Return (x, y) of the center of cell containing provided text 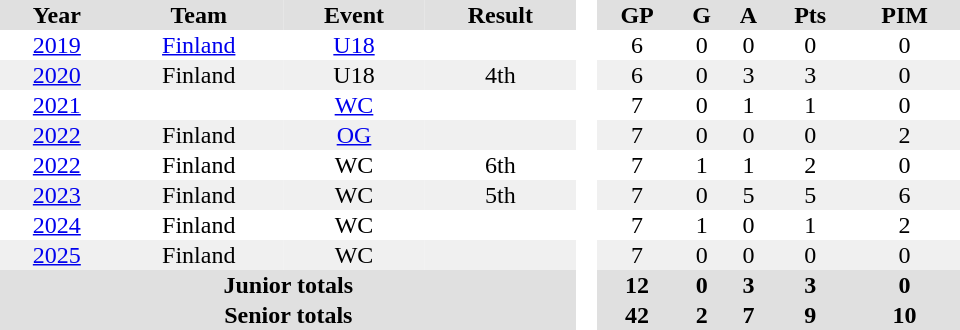
2019 (57, 45)
Result (500, 15)
42 (638, 315)
2024 (57, 225)
Pts (810, 15)
Senior totals (288, 315)
OG (354, 135)
Team (199, 15)
9 (810, 315)
2021 (57, 105)
Event (354, 15)
2023 (57, 195)
A (748, 15)
5th (500, 195)
6th (500, 165)
Junior totals (288, 285)
10 (904, 315)
2020 (57, 75)
GP (638, 15)
4th (500, 75)
PIM (904, 15)
Year (57, 15)
12 (638, 285)
2025 (57, 255)
G (702, 15)
